Determine the (X, Y) coordinate at the center of the cell enclosing the given text.  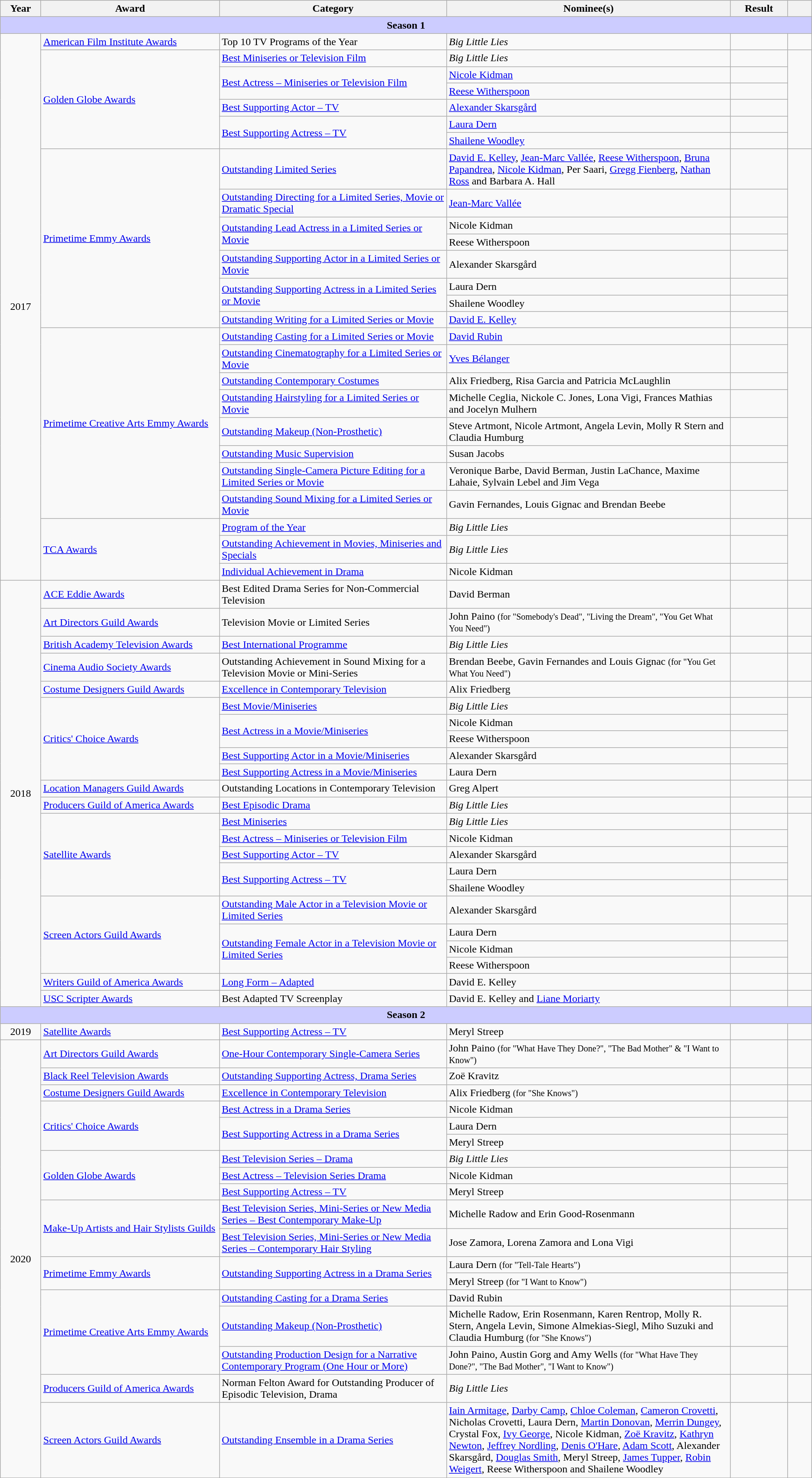
Gavin Fernandes, Louis Gignac and Brendan Beebe (588, 504)
2020 (21, 1258)
Alix Friedberg (for "She Knows") (588, 1093)
Meryl Streep (for "I Want to Know") (588, 1281)
American Film Institute Awards (130, 42)
USC Scripter Awards (130, 998)
Result (759, 9)
Cinema Audio Society Awards (130, 667)
Jose Zamora, Lorena Zamora and Lona Vigi (588, 1243)
Susan Jacobs (588, 454)
Location Managers Guild Awards (130, 788)
Outstanding Cinematography for a Limited Series or Movie (333, 358)
Best Actress in a Drama Series (333, 1109)
Outstanding Casting for a Limited Series or Movie (333, 336)
Outstanding Limited Series (333, 169)
Zoë Kravitz (588, 1076)
Make-Up Artists and Hair Stylists Guilds (130, 1228)
Jean-Marc Vallée (588, 203)
Best Supporting Actress in a Movie/Miniseries (333, 772)
Best Supporting Actor in a Movie/Miniseries (333, 755)
Alix Friedberg (588, 690)
Outstanding Hairstyling for a Limited Series or Movie (333, 404)
Individual Achievement in Drama (333, 571)
Best Episodic Drama (333, 805)
Best Miniseries or Television Film (333, 58)
Outstanding Production Design for a Narrative Contemporary Program (One Hour or More) (333, 1360)
Outstanding Male Actor in a Television Movie or Limited Series (333, 910)
Best Adapted TV Screenplay (333, 998)
John Paino (for "What Have They Done?", "The Bad Mother" & "I Want to Know") (588, 1054)
Best Television Series – Drama (333, 1159)
David Berman (588, 594)
Michelle Radow, Erin Rosenmann, Karen Rentrop, Molly R. Stern, Angela Levin, Simone Almekias-Siegl, Miho Suzuki and Claudia Humburg (for "She Knows") (588, 1326)
Best Actress in a Movie/Miniseries (333, 731)
Outstanding Lead Actress in a Limited Series or Movie (333, 233)
David E. Kelley and Liane Moriarty (588, 998)
Best Actress – Television Series Drama (333, 1176)
Outstanding Writing for a Limited Series or Movie (333, 320)
Outstanding Locations in Contemporary Television (333, 788)
2017 (21, 307)
David E. Kelley, Jean-Marc Vallée, Reese Witherspoon, Bruna Papandrea, Nicole Kidman, Per Saari, Gregg Fienberg, Nathan Ross and Barbara A. Hall (588, 169)
John Paino, Austin Gorg and Amy Wells (for "What Have They Done?", "The Bad Mother", "I Want to Know") (588, 1360)
2018 (21, 793)
Outstanding Supporting Actress in a Limited Series or Movie (333, 295)
Outstanding Female Actor in a Television Movie or Limited Series (333, 949)
Yves Bélanger (588, 358)
ACE Eddie Awards (130, 594)
Outstanding Ensemble in a Drama Series (333, 1440)
John Paino (for "Somebody's Dead", "Living the Dream", "You Get What You Need") (588, 622)
Outstanding Achievement in Movies, Miniseries and Specials (333, 549)
Steve Artmont, Nicole Artmont, Angela Levin, Molly R Stern and Claudia Humburg (588, 431)
Season 1 (406, 25)
Season 2 (406, 1015)
Outstanding Music Supervision (333, 454)
One-Hour Contemporary Single-Camera Series (333, 1054)
Black Reel Television Awards (130, 1076)
Outstanding Supporting Actor in a Limited Series or Movie (333, 265)
2019 (21, 1031)
Outstanding Contemporary Costumes (333, 381)
Top 10 TV Programs of the Year (333, 42)
Best Movie/Miniseries (333, 706)
Veronique Barbe, David Berman, Justin LaChance, Maxime Lahaie, Sylvain Lebel and Jim Vega (588, 476)
Outstanding Directing for a Limited Series, Movie or Dramatic Special (333, 203)
Outstanding Sound Mixing for a Limited Series or Movie (333, 504)
Outstanding Achievement in Sound Mixing for a Television Movie or Mini-Series (333, 667)
Outstanding Casting for a Drama Series (333, 1298)
Outstanding Supporting Actress, Drama Series (333, 1076)
Award (130, 9)
Writers Guild of America Awards (130, 982)
Michelle Ceglia, Nickole C. Jones, Lona Vigi, Frances Mathias and Jocelyn Mulhern (588, 404)
Brendan Beebe, Gavin Fernandes and Louis Gignac (for "You Get What You Need") (588, 667)
British Academy Television Awards (130, 645)
Program of the Year (333, 527)
Category (333, 9)
Laura Dern (for "Tell-Tale Hearts") (588, 1265)
Outstanding Single-Camera Picture Editing for a Limited Series or Movie (333, 476)
Nominee(s) (588, 9)
TCA Awards (130, 549)
Year (21, 9)
Best Supporting Actress in a Drama Series (333, 1134)
Norman Felton Award for Outstanding Producer of Episodic Television, Drama (333, 1389)
Best Edited Drama Series for Non-Commercial Television (333, 594)
Best Television Series, Mini-Series or New Media Series – Best Contemporary Make-Up (333, 1214)
Outstanding Supporting Actress in a Drama Series (333, 1273)
Television Movie or Limited Series (333, 622)
Alix Friedberg, Risa Garcia and Patricia McLaughlin (588, 381)
Best Television Series, Mini-Series or New Media Series – Contemporary Hair Styling (333, 1243)
Long Form – Adapted (333, 982)
Michelle Radow and Erin Good-Rosenmann (588, 1214)
Greg Alpert (588, 788)
Best Miniseries (333, 821)
Best International Programme (333, 645)
